Capture the cell that displays the provided text and extract its [X, Y] central coordinate. 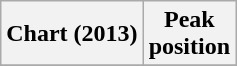
Peakposition [189, 34]
Chart (2013) [72, 34]
